Extract the [X, Y] coordinate from the center of the cell holding the provided text.  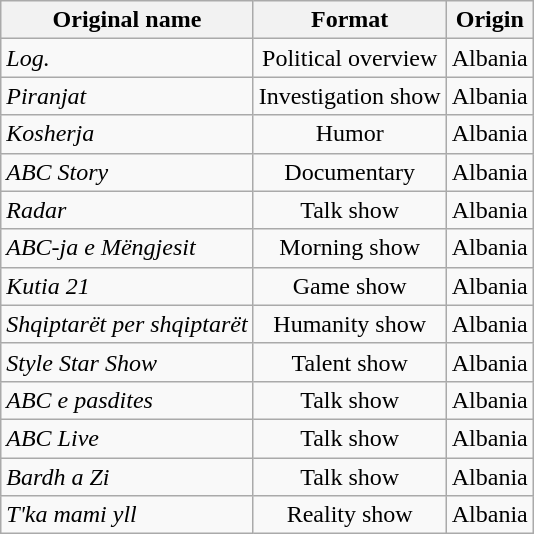
Log. [127, 58]
ABC e pasdites [127, 400]
ABC-ja e Mëngjesit [127, 248]
Kutia 21 [127, 286]
Documentary [350, 172]
Piranjat [127, 96]
Investigation show [350, 96]
Radar [127, 210]
Political overview [350, 58]
Shqiptarët per shqiptarët [127, 324]
Style Star Show [127, 362]
Talent show [350, 362]
Humor [350, 134]
Game show [350, 286]
Morning show [350, 248]
Format [350, 20]
Bardh a Zi [127, 477]
T'ka mami yll [127, 515]
Origin [490, 20]
Original name [127, 20]
ABC Story [127, 172]
Humanity show [350, 324]
Kosherja [127, 134]
ABC Live [127, 438]
Reality show [350, 515]
